Detect which cell encompasses the target text, then output its [x, y] center coordinate. 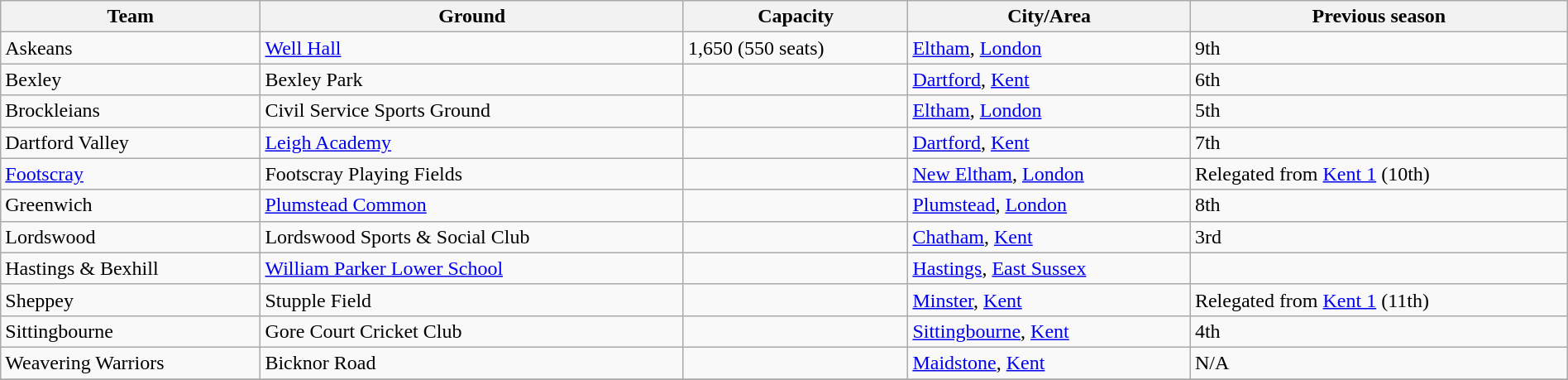
Lordswood Sports & Social Club [472, 237]
4th [1379, 331]
Plumstead Common [472, 205]
Dartford Valley [131, 142]
Bexley [131, 79]
Brockleians [131, 111]
Sheppey [131, 300]
Leigh Academy [472, 142]
1,650 (550 seats) [796, 48]
Chatham, Kent [1049, 237]
Minster, Kent [1049, 300]
Bicknor Road [472, 363]
Gore Court Cricket Club [472, 331]
Sittingbourne, Kent [1049, 331]
9th [1379, 48]
New Eltham, London [1049, 174]
Footscray [131, 174]
Well Hall [472, 48]
Previous season [1379, 17]
Relegated from Kent 1 (11th) [1379, 300]
Hastings, East Sussex [1049, 268]
Footscray Playing Fields [472, 174]
Greenwich [131, 205]
Bexley Park [472, 79]
Stupple Field [472, 300]
Capacity [796, 17]
3rd [1379, 237]
8th [1379, 205]
City/Area [1049, 17]
Civil Service Sports Ground [472, 111]
Plumstead, London [1049, 205]
Sittingbourne [131, 331]
William Parker Lower School [472, 268]
7th [1379, 142]
Hastings & Bexhill [131, 268]
5th [1379, 111]
Weavering Warriors [131, 363]
Team [131, 17]
Lordswood [131, 237]
Askeans [131, 48]
Ground [472, 17]
6th [1379, 79]
Relegated from Kent 1 (10th) [1379, 174]
Maidstone, Kent [1049, 363]
N/A [1379, 363]
